Determine the [x, y] coordinate at the center of the cell enclosing the given text.  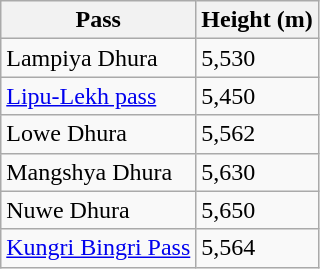
5,450 [257, 96]
Nuwe Dhura [98, 210]
5,630 [257, 172]
Lipu-Lekh pass [98, 96]
Lampiya Dhura [98, 58]
Kungri Bingri Pass [98, 248]
Height (m) [257, 20]
Pass [98, 20]
5,650 [257, 210]
5,564 [257, 248]
Lowe Dhura [98, 134]
Mangshya Dhura [98, 172]
5,562 [257, 134]
5,530 [257, 58]
